Capture the cell that displays the provided text and extract its [x, y] central coordinate. 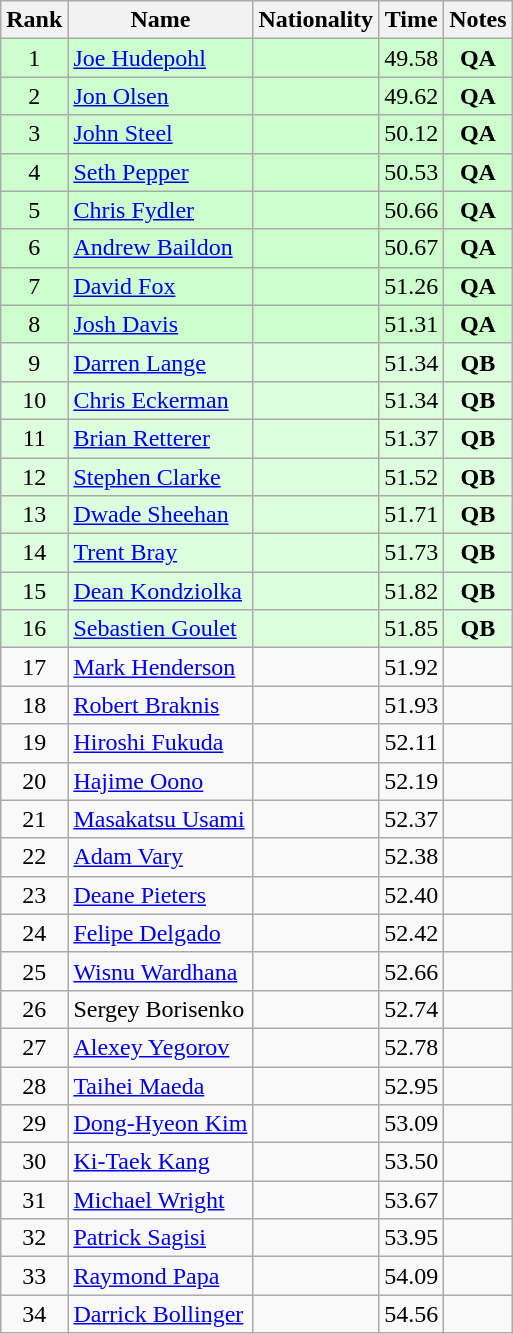
10 [34, 400]
51.52 [412, 477]
28 [34, 1085]
54.56 [412, 1314]
Dwade Sheehan [160, 515]
9 [34, 362]
15 [34, 591]
Nationality [316, 20]
Josh Davis [160, 324]
49.58 [412, 58]
51.93 [412, 705]
24 [34, 933]
53.95 [412, 1238]
51.71 [412, 515]
Jon Olsen [160, 96]
50.12 [412, 134]
Robert Braknis [160, 705]
16 [34, 629]
Ki-Taek Kang [160, 1162]
Darren Lange [160, 362]
53.50 [412, 1162]
Michael Wright [160, 1200]
John Steel [160, 134]
31 [34, 1200]
17 [34, 667]
25 [34, 971]
12 [34, 477]
50.66 [412, 210]
2 [34, 96]
51.26 [412, 286]
1 [34, 58]
Trent Bray [160, 553]
4 [34, 172]
Dean Kondziolka [160, 591]
Chris Eckerman [160, 400]
22 [34, 857]
49.62 [412, 96]
51.92 [412, 667]
50.53 [412, 172]
52.37 [412, 819]
18 [34, 705]
52.38 [412, 857]
52.95 [412, 1085]
Name [160, 20]
Hiroshi Fukuda [160, 743]
Taihei Maeda [160, 1085]
8 [34, 324]
21 [34, 819]
51.82 [412, 591]
Time [412, 20]
Rank [34, 20]
5 [34, 210]
52.19 [412, 781]
19 [34, 743]
Notes [478, 20]
53.09 [412, 1124]
Deane Pieters [160, 895]
Masakatsu Usami [160, 819]
Felipe Delgado [160, 933]
Sergey Borisenko [160, 1009]
6 [34, 248]
34 [34, 1314]
32 [34, 1238]
52.66 [412, 971]
51.37 [412, 438]
23 [34, 895]
Darrick Bollinger [160, 1314]
52.74 [412, 1009]
Joe Hudepohl [160, 58]
30 [34, 1162]
Mark Henderson [160, 667]
14 [34, 553]
27 [34, 1047]
29 [34, 1124]
52.42 [412, 933]
53.67 [412, 1200]
Dong-Hyeon Kim [160, 1124]
3 [34, 134]
52.40 [412, 895]
Raymond Papa [160, 1276]
11 [34, 438]
Wisnu Wardhana [160, 971]
7 [34, 286]
50.67 [412, 248]
Seth Pepper [160, 172]
Chris Fydler [160, 210]
33 [34, 1276]
David Fox [160, 286]
52.11 [412, 743]
51.85 [412, 629]
Sebastien Goulet [160, 629]
Alexey Yegorov [160, 1047]
20 [34, 781]
Hajime Oono [160, 781]
Brian Retterer [160, 438]
26 [34, 1009]
52.78 [412, 1047]
13 [34, 515]
Patrick Sagisi [160, 1238]
54.09 [412, 1276]
Adam Vary [160, 857]
51.31 [412, 324]
Andrew Baildon [160, 248]
Stephen Clarke [160, 477]
51.73 [412, 553]
